Find where the given text appears and provide that cell's center as (x, y) coordinate. 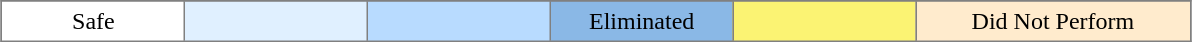
Eliminated (642, 21)
Safe (94, 21)
Did Not Perform (1053, 21)
